Locate the cell with the specified text and output its (x, y) center coordinate. 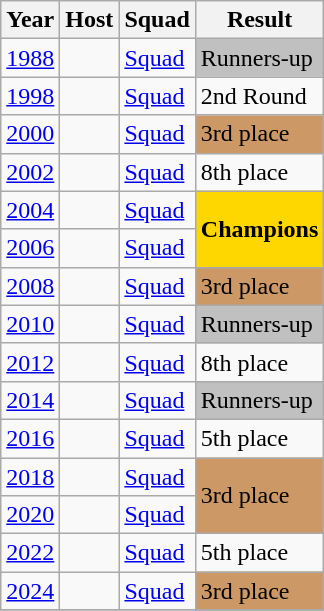
2020 (30, 515)
2002 (30, 172)
2024 (30, 591)
2016 (30, 438)
2004 (30, 210)
2022 (30, 553)
2006 (30, 248)
2nd Round (259, 96)
Host (90, 20)
Champions (259, 229)
2012 (30, 362)
2008 (30, 286)
2014 (30, 400)
1988 (30, 58)
2010 (30, 324)
Year (30, 20)
2018 (30, 477)
2000 (30, 134)
Result (259, 20)
1998 (30, 96)
